Output the (X, Y) coordinate of the center of the cell containing the given text.  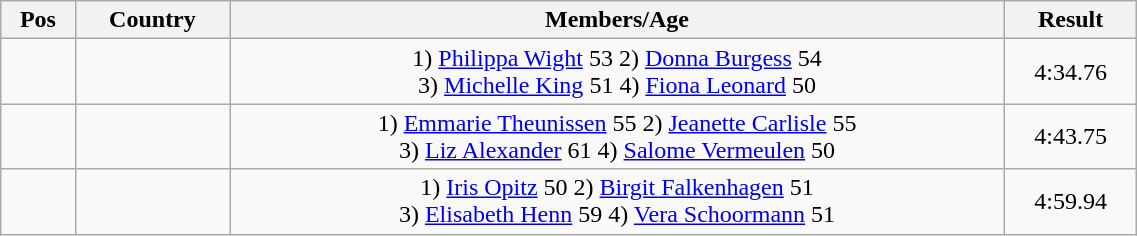
1) Iris Opitz 50 2) Birgit Falkenhagen 513) Elisabeth Henn 59 4) Vera Schoormann 51 (618, 202)
4:34.76 (1070, 72)
4:59.94 (1070, 202)
4:43.75 (1070, 136)
1) Philippa Wight 53 2) Donna Burgess 543) Michelle King 51 4) Fiona Leonard 50 (618, 72)
Members/Age (618, 20)
1) Emmarie Theunissen 55 2) Jeanette Carlisle 553) Liz Alexander 61 4) Salome Vermeulen 50 (618, 136)
Result (1070, 20)
Country (152, 20)
Pos (38, 20)
